Detect which cell encompasses the target text, then output its (x, y) center coordinate. 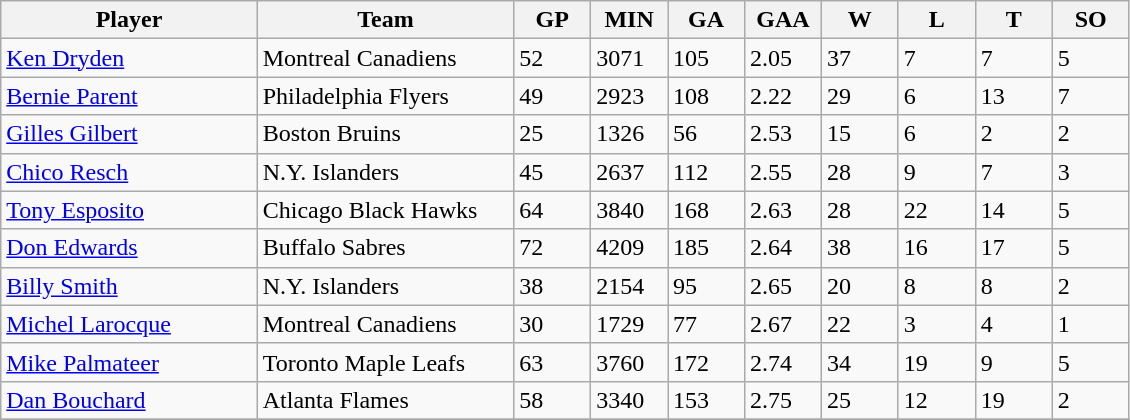
108 (706, 96)
2923 (630, 96)
72 (552, 248)
Team (385, 20)
37 (860, 58)
172 (706, 362)
17 (1014, 248)
2.63 (782, 210)
16 (936, 248)
Don Edwards (129, 248)
20 (860, 286)
112 (706, 172)
T (1014, 20)
Atlanta Flames (385, 400)
3760 (630, 362)
45 (552, 172)
GA (706, 20)
Toronto Maple Leafs (385, 362)
L (936, 20)
52 (552, 58)
Gilles Gilbert (129, 134)
153 (706, 400)
2.67 (782, 324)
GAA (782, 20)
Buffalo Sabres (385, 248)
13 (1014, 96)
14 (1014, 210)
2637 (630, 172)
30 (552, 324)
Mike Palmateer (129, 362)
Philadelphia Flyers (385, 96)
49 (552, 96)
34 (860, 362)
2.65 (782, 286)
4209 (630, 248)
168 (706, 210)
Player (129, 20)
12 (936, 400)
1326 (630, 134)
Tony Esposito (129, 210)
58 (552, 400)
1729 (630, 324)
3340 (630, 400)
Billy Smith (129, 286)
2.74 (782, 362)
W (860, 20)
MIN (630, 20)
77 (706, 324)
63 (552, 362)
Michel Larocque (129, 324)
Bernie Parent (129, 96)
2.75 (782, 400)
1 (1090, 324)
2154 (630, 286)
2.53 (782, 134)
2.22 (782, 96)
64 (552, 210)
2.64 (782, 248)
Chico Resch (129, 172)
2.55 (782, 172)
GP (552, 20)
SO (1090, 20)
15 (860, 134)
29 (860, 96)
3840 (630, 210)
Dan Bouchard (129, 400)
2.05 (782, 58)
185 (706, 248)
Boston Bruins (385, 134)
56 (706, 134)
Ken Dryden (129, 58)
4 (1014, 324)
3071 (630, 58)
Chicago Black Hawks (385, 210)
95 (706, 286)
105 (706, 58)
